Scan for the cell matching the given text and deliver its (x, y) coordinate at center. 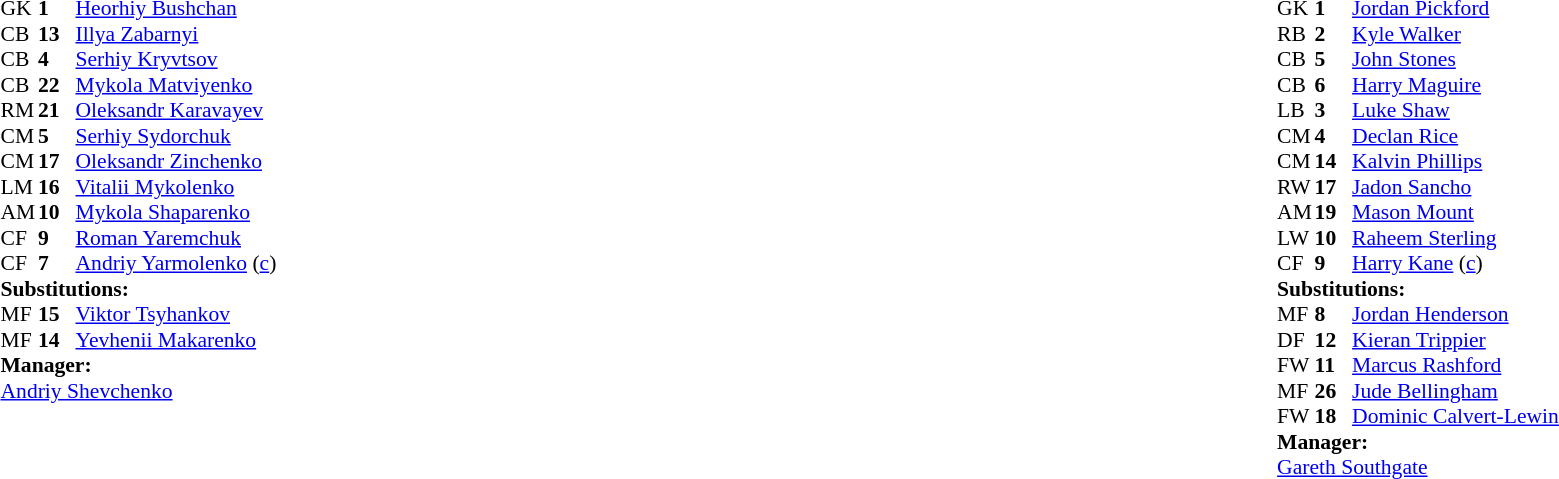
Harry Kane (c) (1456, 263)
8 (1334, 315)
15 (57, 315)
Illya Zabarnyi (176, 34)
Kyle Walker (1456, 34)
Yevhenii Makarenko (176, 340)
22 (57, 85)
Roman Yaremchuk (176, 238)
DF (1296, 340)
Mason Mount (1456, 213)
Vitalii Mykolenko (176, 187)
Harry Maguire (1456, 85)
Oleksandr Zinchenko (176, 161)
Serhiy Kryvtsov (176, 59)
Dominic Calvert-Lewin (1456, 417)
19 (1334, 213)
RB (1296, 34)
Marcus Rashford (1456, 365)
Mykola Matviyenko (176, 85)
LW (1296, 238)
Declan Rice (1456, 136)
LB (1296, 111)
18 (1334, 417)
7 (57, 263)
6 (1334, 85)
Raheem Sterling (1456, 238)
Kieran Trippier (1456, 340)
21 (57, 111)
Andriy Yarmolenko (c) (176, 263)
RW (1296, 187)
26 (1334, 391)
Jude Bellingham (1456, 391)
12 (1334, 340)
Mykola Shaparenko (176, 213)
3 (1334, 111)
Jordan Henderson (1456, 315)
13 (57, 34)
LM (19, 187)
Viktor Tsyhankov (176, 315)
11 (1334, 365)
Serhiy Sydorchuk (176, 136)
16 (57, 187)
John Stones (1456, 59)
Kalvin Phillips (1456, 161)
Andriy Shevchenko (138, 391)
Jadon Sancho (1456, 187)
Oleksandr Karavayev (176, 111)
Luke Shaw (1456, 111)
RM (19, 111)
2 (1334, 34)
